Detect which cell encompasses the target text, then output its (x, y) center coordinate. 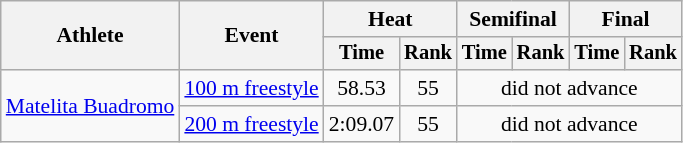
Matelita Buadromo (90, 106)
Athlete (90, 36)
200 m freestyle (251, 124)
58.53 (362, 88)
Heat (390, 19)
Final (625, 19)
Event (251, 36)
100 m freestyle (251, 88)
Semifinal (513, 19)
2:09.07 (362, 124)
